Pinpoint the cell where the given text exists, returning its (X, Y) midpoint coordinate. 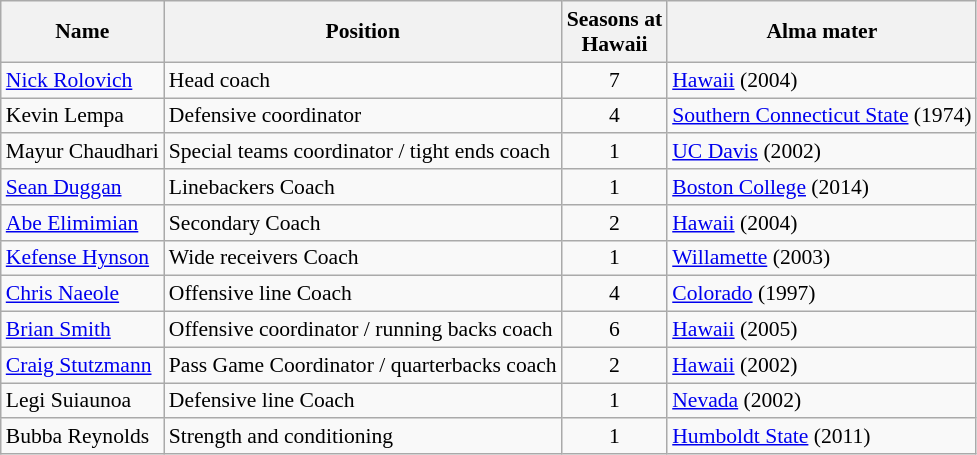
Hawaii (2002) (822, 365)
Abe Elimimian (82, 223)
Willamette (2003) (822, 258)
Mayur Chaudhari (82, 152)
6 (614, 330)
Head coach (363, 80)
Position (363, 32)
Boston College (2014) (822, 187)
Colorado (1997) (822, 294)
Strength and conditioning (363, 437)
Chris Naeole (82, 294)
Sean Duggan (82, 187)
Seasons atHawaii (614, 32)
Name (82, 32)
Hawaii (2005) (822, 330)
Secondary Coach (363, 223)
Humboldt State (2011) (822, 437)
Bubba Reynolds (82, 437)
Brian Smith (82, 330)
UC Davis (2002) (822, 152)
Pass Game Coordinator / quarterbacks coach (363, 365)
Kevin Lempa (82, 116)
Southern Connecticut State (1974) (822, 116)
Nevada (2002) (822, 401)
7 (614, 80)
Special teams coordinator / tight ends coach (363, 152)
Linebackers Coach (363, 187)
Kefense Hynson (82, 258)
Offensive coordinator / running backs coach (363, 330)
Wide receivers Coach (363, 258)
Legi Suiaunoa (82, 401)
Nick Rolovich (82, 80)
Alma mater (822, 32)
Offensive line Coach (363, 294)
Defensive coordinator (363, 116)
Craig Stutzmann (82, 365)
Defensive line Coach (363, 401)
